Pinpoint the cell where the given text exists, returning its (x, y) midpoint coordinate. 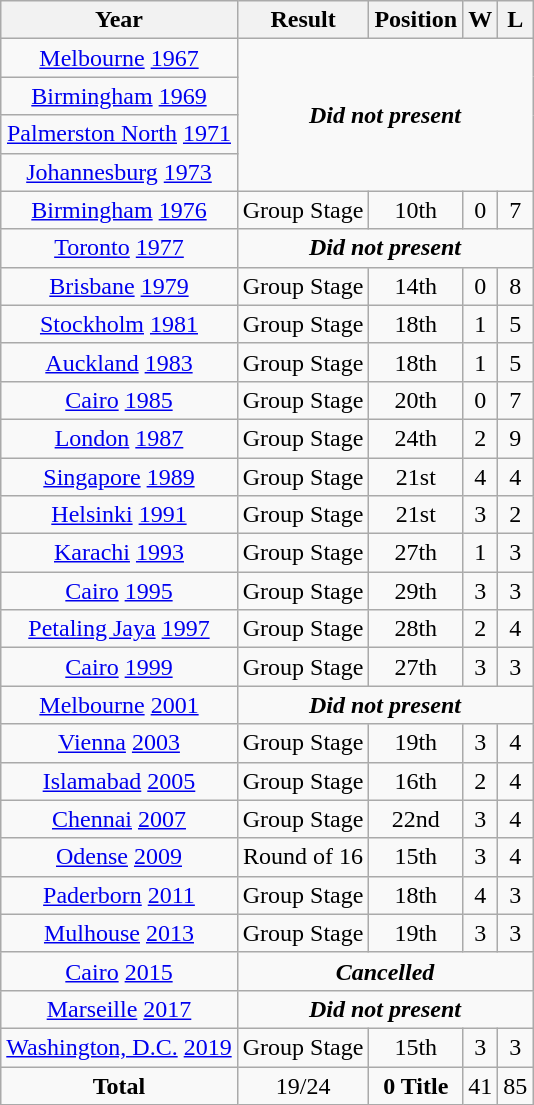
22nd (416, 819)
Cairo 1999 (119, 667)
29th (416, 591)
Brisbane 1979 (119, 286)
Petaling Jaya 1997 (119, 629)
Marseille 2017 (119, 1009)
L (516, 20)
Cairo 1985 (119, 400)
9 (516, 438)
Palmerston North 1971 (119, 134)
Birmingham 1976 (119, 210)
Total (119, 1085)
Washington, D.C. 2019 (119, 1047)
Vienna 2003 (119, 743)
28th (416, 629)
Stockholm 1981 (119, 324)
20th (416, 400)
Islamabad 2005 (119, 781)
Karachi 1993 (119, 553)
Melbourne 2001 (119, 705)
Singapore 1989 (119, 477)
Round of 16 (303, 857)
Cairo 2015 (119, 971)
Position (416, 20)
Paderborn 2011 (119, 895)
Birmingham 1969 (119, 96)
Chennai 2007 (119, 819)
Johannesburg 1973 (119, 172)
85 (516, 1085)
8 (516, 286)
24th (416, 438)
10th (416, 210)
0 Title (416, 1085)
Toronto 1977 (119, 248)
W (480, 20)
Mulhouse 2013 (119, 933)
Helsinki 1991 (119, 515)
Melbourne 1967 (119, 58)
41 (480, 1085)
Year (119, 20)
London 1987 (119, 438)
16th (416, 781)
Odense 2009 (119, 857)
Result (303, 20)
Cairo 1995 (119, 591)
Auckland 1983 (119, 362)
Cancelled (385, 971)
19/24 (303, 1085)
14th (416, 286)
